Identify which cell holds the provided text, then report its (x, y) central coordinate. 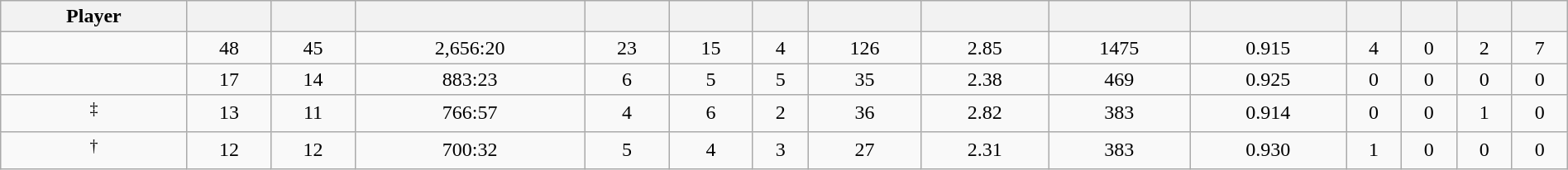
11 (313, 114)
0.925 (1269, 79)
15 (711, 48)
0.930 (1269, 150)
1475 (1120, 48)
† (94, 150)
2.31 (985, 150)
14 (313, 79)
3 (781, 150)
17 (229, 79)
36 (864, 114)
766:57 (470, 114)
45 (313, 48)
2.38 (985, 79)
2,656:20 (470, 48)
Player (94, 17)
883:23 (470, 79)
13 (229, 114)
27 (864, 150)
7 (1540, 48)
23 (627, 48)
2.82 (985, 114)
0.915 (1269, 48)
0.914 (1269, 114)
2.85 (985, 48)
35 (864, 79)
700:32 (470, 150)
469 (1120, 79)
126 (864, 48)
‡ (94, 114)
48 (229, 48)
